Determine the [x, y] coordinate at the center of the cell enclosing the given text.  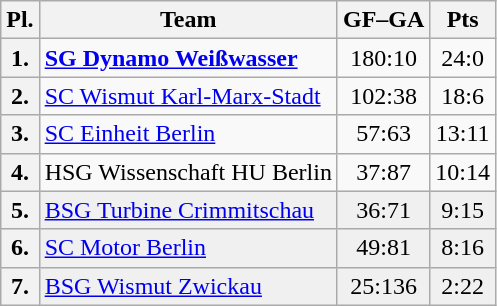
18:6 [463, 96]
BSG Wismut Zwickau [188, 286]
13:11 [463, 134]
102:38 [383, 96]
Team [188, 20]
25:136 [383, 286]
8:16 [463, 248]
1. [20, 58]
Pl. [20, 20]
SC Einheit Berlin [188, 134]
9:15 [463, 210]
37:87 [383, 172]
2. [20, 96]
36:71 [383, 210]
6. [20, 248]
GF–GA [383, 20]
49:81 [383, 248]
SC Wismut Karl-Marx-Stadt [188, 96]
10:14 [463, 172]
SG Dynamo Weißwasser [188, 58]
HSG Wissenschaft HU Berlin [188, 172]
7. [20, 286]
BSG Turbine Crimmitschau [188, 210]
3. [20, 134]
24:0 [463, 58]
4. [20, 172]
5. [20, 210]
57:63 [383, 134]
2:22 [463, 286]
SC Motor Berlin [188, 248]
Pts [463, 20]
180:10 [383, 58]
